Search for the cell housing the specified text and yield its (X, Y) center coordinate. 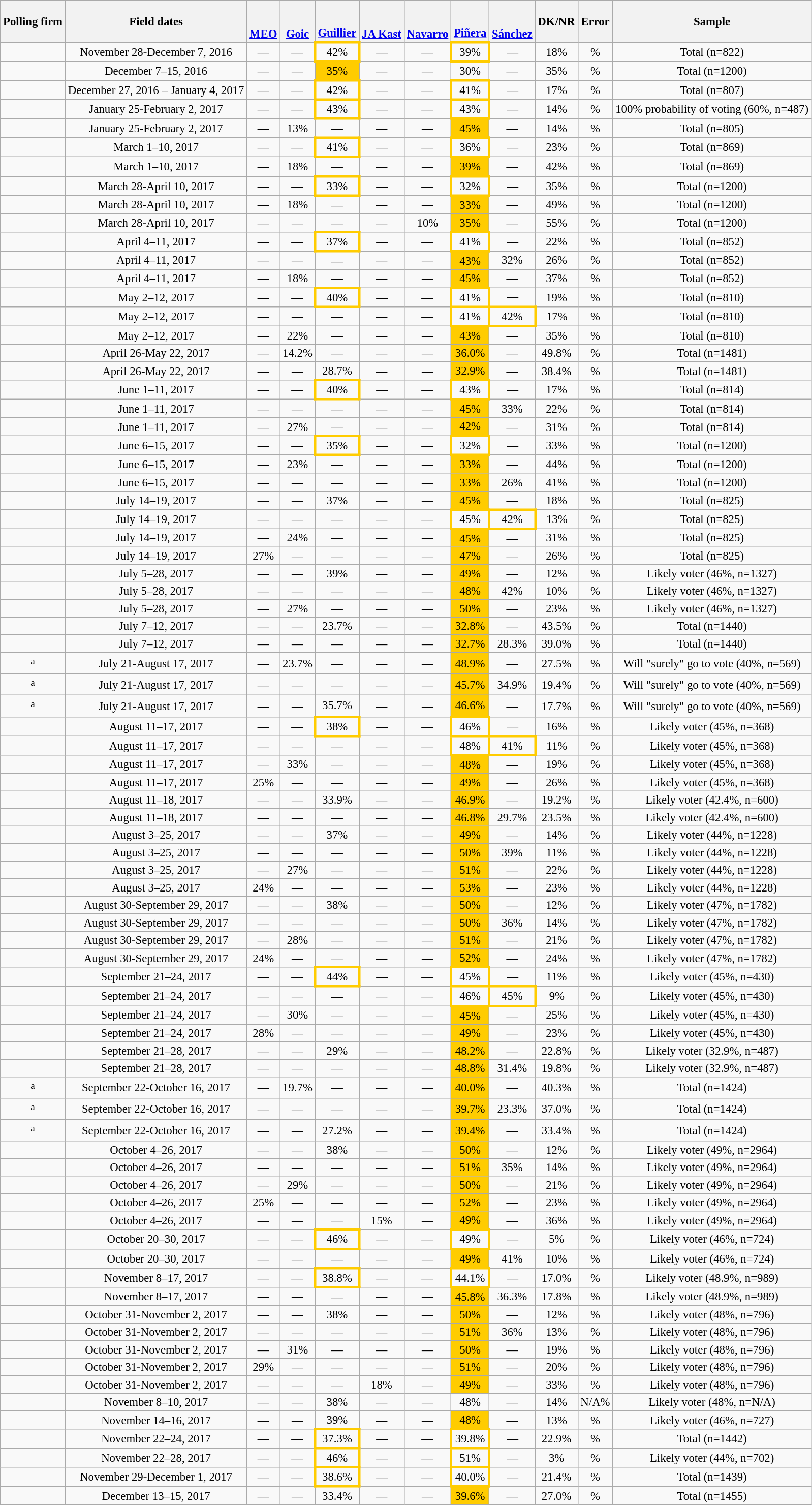
48.9% (471, 663)
Goic (298, 21)
38.8% (337, 1278)
Total (n=805) (712, 129)
20% (556, 1367)
Total (n=822) (712, 52)
39.0% (556, 643)
Total (n=807) (712, 90)
December 13–15, 2017 (155, 1496)
28.7% (337, 371)
45.8% (471, 1296)
November 29-December 1, 2017 (155, 1477)
DK/NR (556, 21)
Sánchez (512, 21)
39.8% (471, 1439)
17.7% (556, 706)
46.8% (471, 817)
Total (n=1442) (712, 1439)
39.4% (471, 1130)
3% (556, 1458)
November 22–28, 2017 (155, 1458)
December 27, 2016 – January 4, 2017 (155, 90)
Total (n=1455) (712, 1496)
21.4% (556, 1477)
Piñera (471, 21)
35.7% (337, 706)
17.8% (556, 1296)
Error (596, 21)
31.4% (512, 1068)
32.7% (471, 643)
28.3% (512, 643)
100% probability of voting (60%, n=487) (712, 109)
14.2% (298, 354)
27.0% (556, 1496)
27.2% (337, 1130)
November 22–24, 2017 (155, 1439)
16% (556, 726)
Total (n=1439) (712, 1477)
19.2% (556, 800)
Likely voter (48%, n=N/A) (712, 1402)
22.8% (556, 1050)
44.1% (471, 1278)
19.4% (556, 685)
Guillier (337, 21)
47% (471, 556)
32.9% (471, 371)
19.7% (298, 1088)
46.9% (471, 800)
45.7% (471, 685)
Likely voter (44%, n=702) (712, 1458)
37.3% (337, 1439)
29.7% (512, 817)
November 28-December 7, 2016 (155, 52)
38.6% (337, 1477)
48.2% (471, 1050)
5% (556, 1240)
33.9% (337, 800)
Polling firm (33, 21)
17.0% (556, 1278)
Sample (712, 21)
9% (556, 996)
27.5% (556, 663)
38.4% (556, 371)
48.8% (471, 1068)
32.8% (471, 626)
22.9% (556, 1439)
34.9% (512, 685)
December 7–15, 2016 (155, 71)
JA Kast (382, 21)
23.3% (512, 1109)
46.6% (471, 706)
N/A% (596, 1402)
55% (556, 223)
39.7% (471, 1109)
15% (382, 1221)
19.8% (556, 1068)
39.6% (471, 1496)
23.5% (556, 817)
MEO (263, 21)
36.0% (471, 354)
49.8% (556, 354)
November 14–16, 2017 (155, 1420)
Likely voter (46%, n=727) (712, 1420)
Field dates (155, 21)
43.5% (556, 626)
40.3% (556, 1088)
November 8–10, 2017 (155, 1402)
37.0% (556, 1109)
53% (471, 887)
Navarro (427, 21)
36.3% (512, 1296)
